Identify which cell holds the provided text, then report its [x, y] central coordinate. 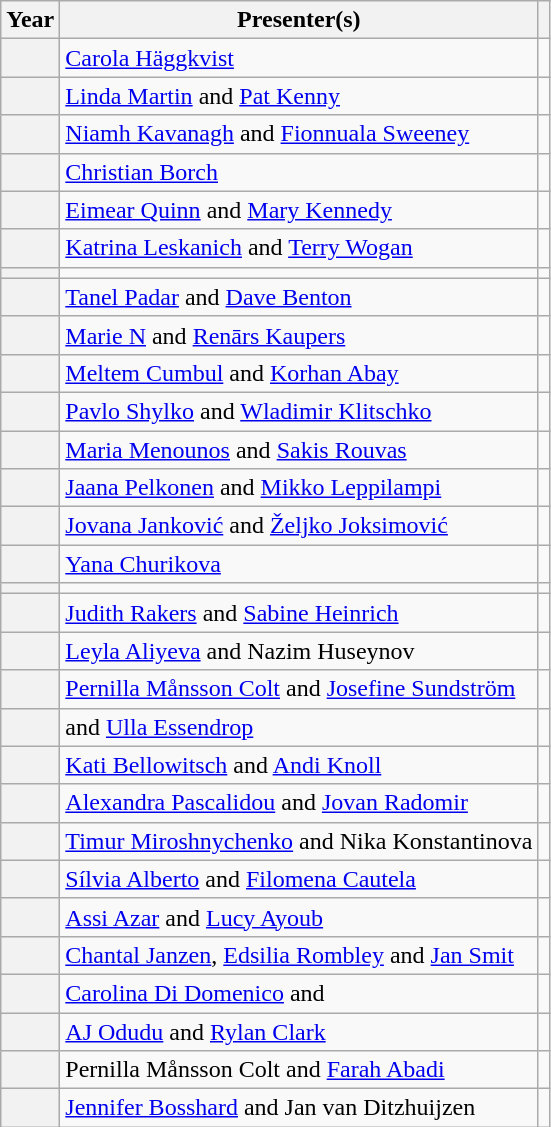
Kati Bellowitsch and Andi Knoll [299, 765]
Jennifer Bosshard and Jan van Ditzhuijzen [299, 1108]
Maria Menounos and Sakis Rouvas [299, 449]
Presenter(s) [299, 20]
AJ Odudu and Rylan Clark [299, 1031]
Marie N and Renārs Kaupers [299, 335]
Tanel Padar and Dave Benton [299, 297]
Pavlo Shylko and Wladimir Klitschko [299, 411]
Year [30, 20]
Eimear Quinn and Mary Kennedy [299, 210]
Niamh Kavanagh and Fionnuala Sweeney [299, 134]
Carolina Di Domenico and [299, 993]
Linda Martin and Pat Kenny [299, 96]
Alexandra Pascalidou and Jovan Radomir [299, 803]
Carola Häggkvist [299, 58]
Chantal Janzen, Edsilia Rombley and Jan Smit [299, 955]
Yana Churikova [299, 564]
Katrina Leskanich and Terry Wogan [299, 248]
and Ulla Essendrop [299, 727]
Meltem Cumbul and Korhan Abay [299, 373]
Judith Rakers and Sabine Heinrich [299, 613]
Pernilla Månsson Colt and Josefine Sundström [299, 689]
Timur Miroshnychenko and Nika Konstantinova [299, 841]
Leyla Aliyeva and Nazim Huseynov [299, 651]
Jovana Janković and Željko Joksimović [299, 526]
Sílvia Alberto and Filomena Cautela [299, 879]
Christian Borch [299, 172]
Pernilla Månsson Colt and Farah Abadi [299, 1070]
Jaana Pelkonen and Mikko Leppilampi [299, 488]
Assi Azar and Lucy Ayoub [299, 917]
